From the cell containing the given text, extract its center point as (x, y) coordinate. 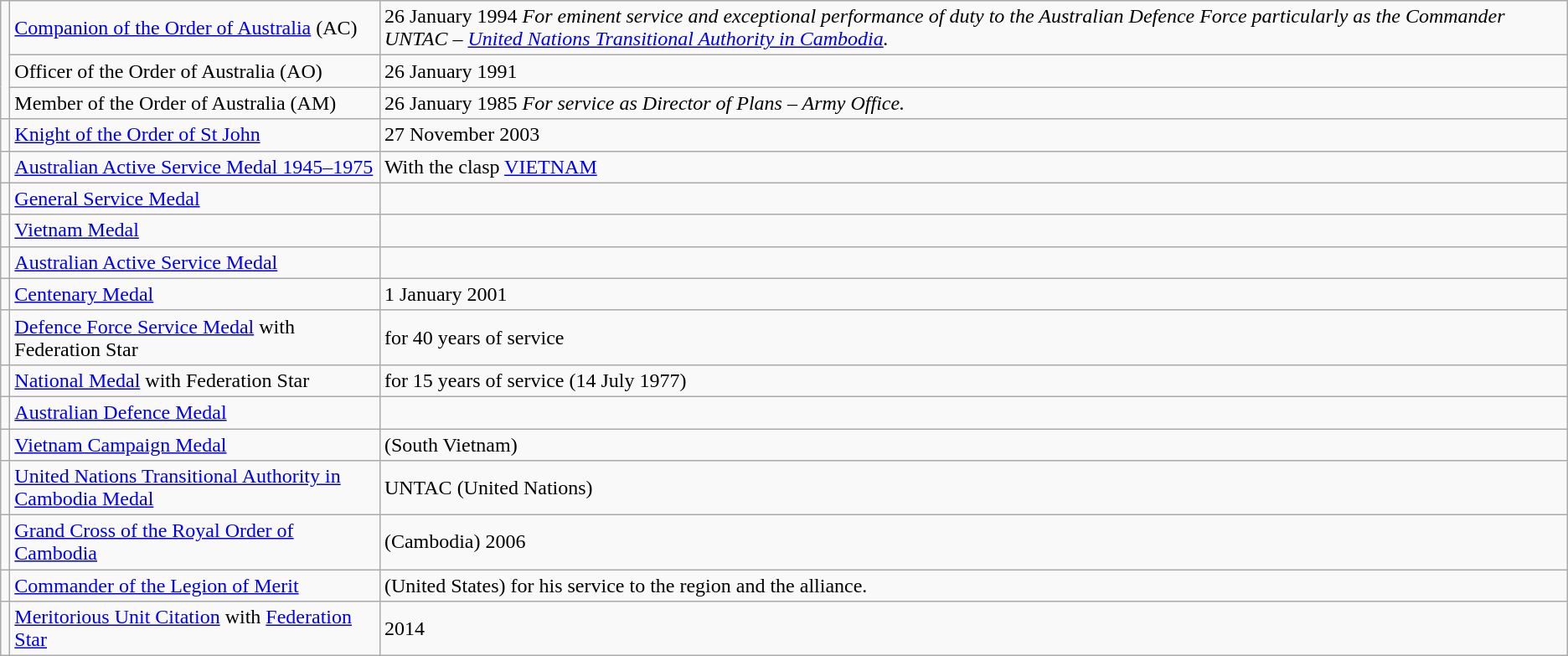
Vietnam Medal (195, 230)
Knight of the Order of St John (195, 135)
Australian Defence Medal (195, 412)
1 January 2001 (973, 294)
(South Vietnam) (973, 445)
Meritorious Unit Citation with Federation Star (195, 628)
Member of the Order of Australia (AM) (195, 103)
Commander of the Legion of Merit (195, 586)
Vietnam Campaign Medal (195, 445)
for 15 years of service (14 July 1977) (973, 380)
Grand Cross of the Royal Order of Cambodia (195, 543)
27 November 2003 (973, 135)
United Nations Transitional Authority in Cambodia Medal (195, 488)
26 January 1985 For service as Director of Plans – Army Office. (973, 103)
for 40 years of service (973, 337)
Centenary Medal (195, 294)
National Medal with Federation Star (195, 380)
Officer of the Order of Australia (AO) (195, 71)
Defence Force Service Medal with Federation Star (195, 337)
With the clasp VIETNAM (973, 167)
Companion of the Order of Australia (AC) (195, 28)
General Service Medal (195, 199)
UNTAC (United Nations) (973, 488)
2014 (973, 628)
Australian Active Service Medal 1945–1975 (195, 167)
26 January 1991 (973, 71)
Australian Active Service Medal (195, 262)
(United States) for his service to the region and the alliance. (973, 586)
(Cambodia) 2006 (973, 543)
